Determine the (X, Y) coordinate at the center of the cell enclosing the given text.  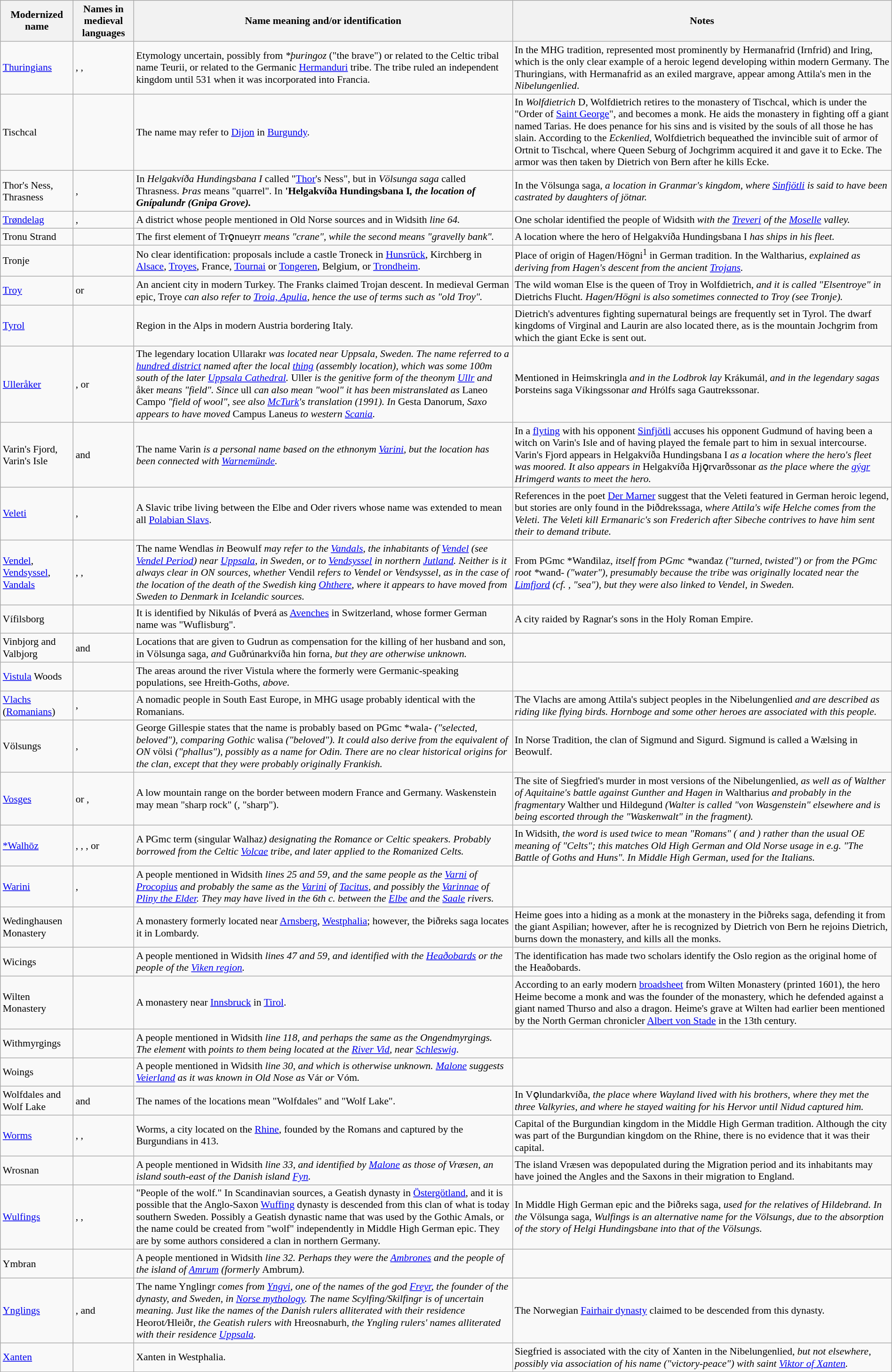
Vlachs (Romanians) (37, 706)
Region in the Alps in modern Austria bordering Italy. (323, 325)
Xanten in Westphalia. (323, 1357)
or , (104, 799)
Veleti (37, 514)
Withmyrgings (37, 1043)
Vinbjorg and Valbjorg (37, 648)
Modernized name (37, 21)
Völsungs (37, 746)
Tischcal (37, 133)
A low mountain range on the border between modern France and Germany. Waskenstein may mean "sharp rock" (, "sharp"). (323, 799)
Vendel, Vendsyssel, Vandals (37, 572)
, and (104, 1311)
Wedinghausen Monastery (37, 928)
Ymbran (37, 1264)
Wrosnan (37, 1170)
, , , or (104, 846)
A Slavic tribe living between the Elbe and Oder rivers whose name was extended to mean all Polabian Slavs. (323, 514)
Ulleråker (37, 384)
Ynglings (37, 1311)
*Walhōz (37, 846)
or (104, 291)
Thuringians (37, 68)
Wulfings (37, 1217)
Names in medieval languages (104, 21)
Vistula Woods (37, 676)
Vífilsborg (37, 619)
Woings (37, 1072)
A people mentioned in Widsith line 32. Perhaps they were the Ambrones and the people of the island of Amrum (formerly Ambrum). (323, 1264)
Vosges (37, 799)
A nomadic people in South East Europe, in MHG usage probably identical with the Romanians. (323, 706)
A city raided by Ragnar's sons in the Holy Roman Empire. (702, 619)
The name may refer to Dijon in Burgundy. (323, 133)
, or (104, 384)
The identification has made two scholars identify the Oslo region as the original home of the Heaðobards. (702, 962)
A district whose people mentioned in Old Norse sources and in Widsith line 64. (323, 220)
Warini (37, 886)
Tronu Strand (37, 237)
One scholar identified the people of Widsith with the Treveri of the Moselle valley. (702, 220)
Xanten (37, 1357)
Notes (702, 21)
Trøndelag (37, 220)
A monastery formerly located near Arnsberg, Westphalia; however, the Þiðreks saga locates it in Lombardy. (323, 928)
Wilten Monastery (37, 1003)
Troy (37, 291)
It is identified by Nikulás of Þverá as Avenches in Switzerland, whose former German name was "Wuflisburg". (323, 619)
In Norse Tradition, the clan of Sigmund and Sigurd. Sigmund is called a Wælsing in Beowulf. (702, 746)
The name Varin is a personal name based on the ethnonym Varini, but the location has been connected with Warnemünde. (323, 455)
The names of the locations mean "Wolfdales" and "Wolf Lake". (323, 1101)
Name meaning and/or identification (323, 21)
Tronje (37, 261)
A people mentioned in Widsith line 30, and which is otherwise unknown. Malone suggests Veierland as it was known in Old Nose as Vár or Vóm. (323, 1072)
A monastery near Innsbruck in Tirol. (323, 1003)
Place of origin of Hagen/Högni1 in German tradition. In the Waltharius, explained as deriving from Hagen's descent from the ancient Trojans. (702, 261)
A people mentioned in Widsith line 33, and identified by Malone as those of Vræsen, an island south-east of the Danish island Fyn. (323, 1170)
Tyrol (37, 325)
Varin's Fjord, Varin's Isle (37, 455)
In the Völsunga saga, a location in Granmar's kingdom, where Sinfjötli is said to have been castrated by daughters of jötnar. (702, 191)
Mentioned in Heimskringla and in the Lodbrok lay Krákumál, and in the legendary sagas Þorsteins saga Víkingssonar and Hrólfs saga Gautrekssonar. (702, 384)
The Norwegian Fairhair dynasty claimed to be descended from this dynasty. (702, 1311)
Worms (37, 1135)
Wolfdales and Wolf Lake (37, 1101)
A people mentioned in Widsith lines 47 and 59, and identified with the Heaðobards or the people of the Viken region. (323, 962)
The first element of Trǫnueyrr means "crane", while the second means "gravelly bank". (323, 237)
Worms, a city located on the Rhine, founded by the Romans and captured by the Burgundians in 413. (323, 1135)
A location where the hero of Helgakvíða Hundingsbana I has ships in his fleet. (702, 237)
The areas around the river Vistula where the formerly were Germanic-speaking populations, see Hreith-Goths, above. (323, 676)
Thor's Ness, Thrasness (37, 191)
Wicings (37, 962)
